Output the [x, y] coordinate of the center of the cell containing the given text.  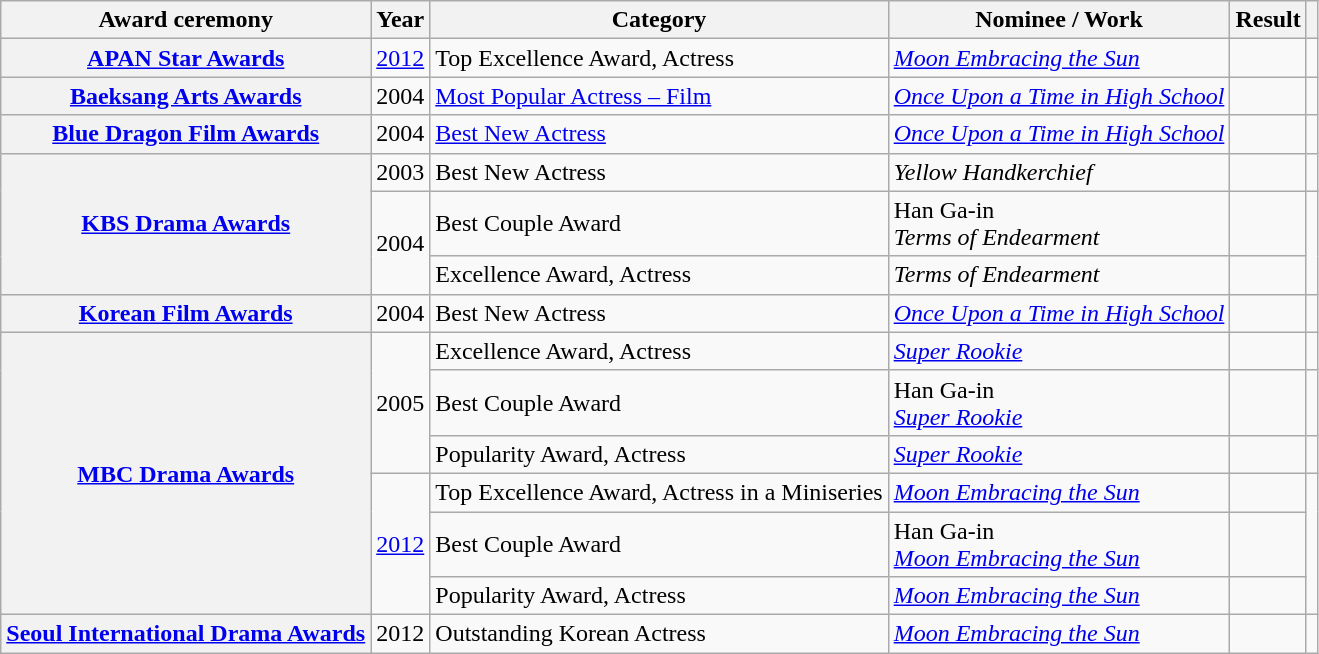
Seoul International Drama Awards [186, 634]
Top Excellence Award, Actress [659, 58]
Korean Film Awards [186, 313]
2003 [400, 172]
Year [400, 20]
Baeksang Arts Awards [186, 96]
Terms of Endearment [1059, 275]
MBC Drama Awards [186, 473]
Han Ga-in Moon Embracing the Sun [1059, 544]
Blue Dragon Film Awards [186, 134]
Most Popular Actress – Film [659, 96]
APAN Star Awards [186, 58]
Award ceremony [186, 20]
Outstanding Korean Actress [659, 634]
Category [659, 20]
Yellow Handkerchief [1059, 172]
KBS Drama Awards [186, 224]
Han Ga-in Terms of Endearment [1059, 224]
Result [1268, 20]
Top Excellence Award, Actress in a Miniseries [659, 492]
Nominee / Work [1059, 20]
2005 [400, 402]
Han Ga-in Super Rookie [1059, 402]
